Output the [X, Y] coordinate of the center of the cell containing the given text.  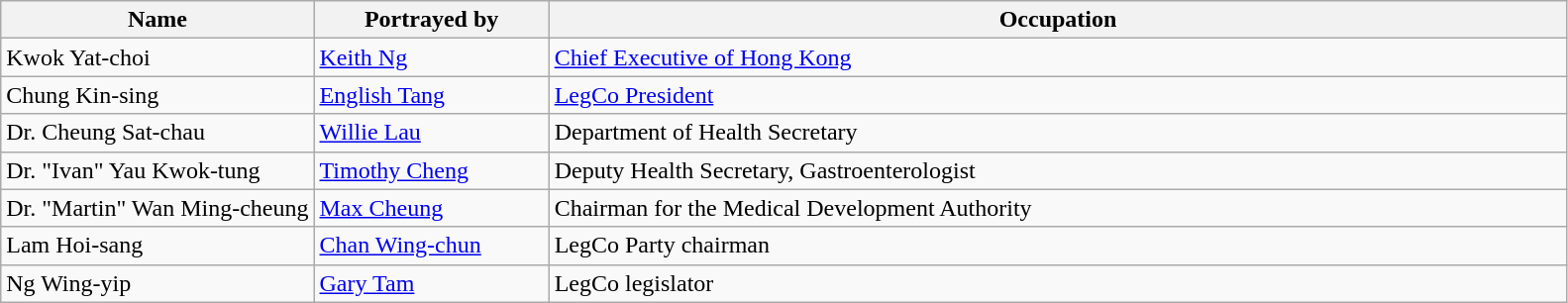
Chairman for the Medical Development Authority [1058, 208]
Willie Lau [432, 133]
Max Cheung [432, 208]
Dr. "Ivan" Yau Kwok-tung [157, 170]
Deputy Health Secretary, Gastroenterologist [1058, 170]
Department of Health Secretary [1058, 133]
Timothy Cheng [432, 170]
Name [157, 20]
Lam Hoi-sang [157, 246]
Ng Wing-yip [157, 283]
Keith Ng [432, 57]
English Tang [432, 95]
LegCo President [1058, 95]
Chung Kin-sing [157, 95]
Dr. "Martin" Wan Ming-cheung [157, 208]
Portrayed by [432, 20]
Dr. Cheung Sat-chau [157, 133]
Kwok Yat-choi [157, 57]
LegCo Party chairman [1058, 246]
Chief Executive of Hong Kong [1058, 57]
Occupation [1058, 20]
Chan Wing-chun [432, 246]
Gary Tam [432, 283]
LegCo legislator [1058, 283]
